Pinpoint the cell where the given text exists, returning its [x, y] midpoint coordinate. 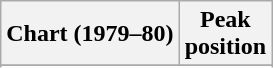
Peakposition [225, 34]
Chart (1979–80) [90, 34]
